Capture the cell that displays the provided text and extract its [X, Y] central coordinate. 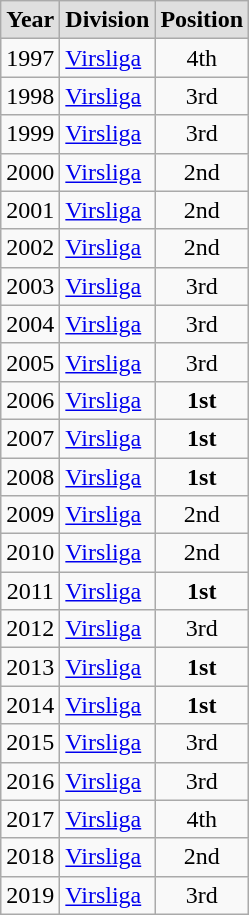
2003 [30, 286]
2019 [30, 895]
2000 [30, 172]
2007 [30, 438]
2015 [30, 743]
1998 [30, 96]
2013 [30, 667]
2018 [30, 857]
2002 [30, 248]
2004 [30, 324]
2005 [30, 362]
2008 [30, 477]
2012 [30, 629]
Year [30, 20]
2014 [30, 705]
Position [202, 20]
2001 [30, 210]
1997 [30, 58]
2017 [30, 819]
2011 [30, 591]
2006 [30, 400]
Division [108, 20]
2010 [30, 553]
1999 [30, 134]
2016 [30, 781]
2009 [30, 515]
